Detect which cell encompasses the target text, then output its [X, Y] center coordinate. 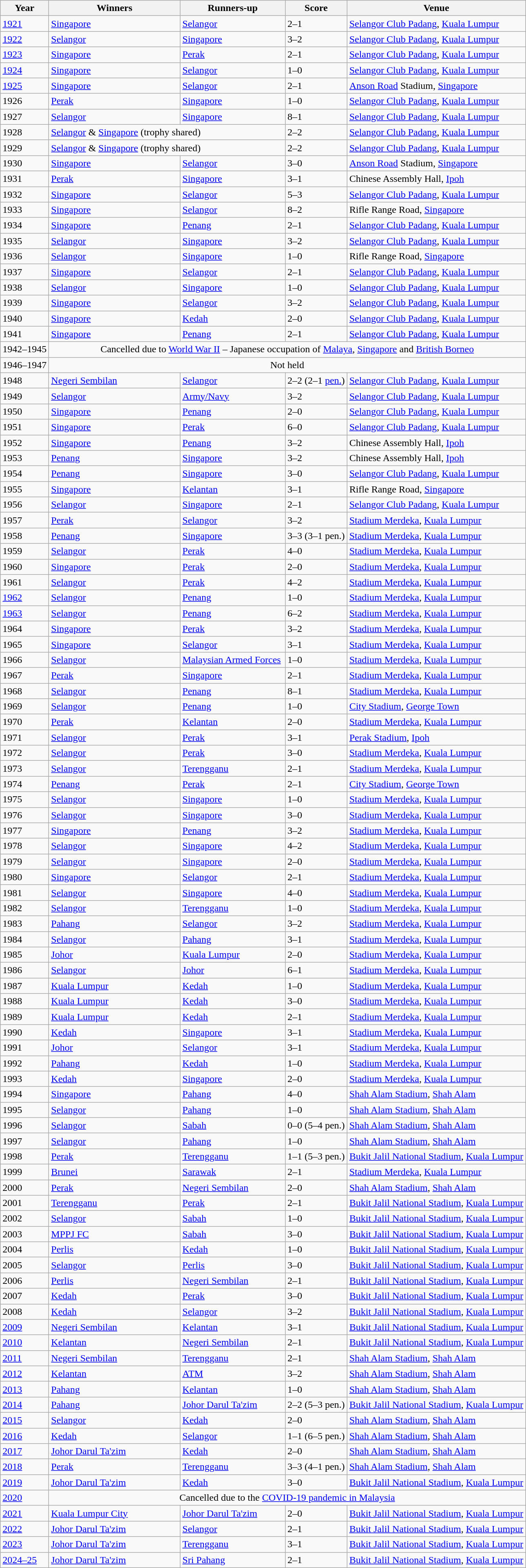
1979 [24, 861]
1940 [24, 318]
Year [24, 8]
1956 [24, 505]
1983 [24, 923]
2000 [24, 1188]
2011 [24, 1358]
1931 [24, 179]
8–2 [316, 210]
1984 [24, 939]
6–1 [316, 970]
2023 [24, 1544]
1951 [24, 427]
1–1 (6–5 pen.) [316, 1435]
Sri Pahang [233, 1560]
1996 [24, 1125]
1–1 (5–3 pen.) [316, 1156]
1953 [24, 458]
1990 [24, 1032]
1980 [24, 877]
1994 [24, 1094]
1942–1945 [24, 349]
Score [316, 8]
2016 [24, 1435]
1991 [24, 1048]
Venue [436, 8]
1988 [24, 1001]
1968 [24, 691]
1929 [24, 148]
1928 [24, 132]
Winners [115, 8]
6–2 [316, 613]
1949 [24, 396]
1959 [24, 551]
1995 [24, 1110]
3–3 (3–1 pen.) [316, 536]
1966 [24, 660]
1954 [24, 474]
2003 [24, 1234]
2008 [24, 1312]
2012 [24, 1374]
Malaysian Armed Forces [233, 660]
1948 [24, 380]
1957 [24, 520]
1934 [24, 225]
1927 [24, 117]
1975 [24, 799]
1987 [24, 986]
MPPJ FC [115, 1234]
1962 [24, 598]
1937 [24, 272]
1926 [24, 101]
1961 [24, 582]
2024–25 [24, 1560]
0–0 (5–4 pen.) [316, 1125]
2013 [24, 1389]
1998 [24, 1156]
Sarawak [233, 1172]
1981 [24, 892]
2017 [24, 1451]
1985 [24, 955]
2004 [24, 1250]
6–0 [316, 427]
Army/Navy [233, 396]
2007 [24, 1296]
2001 [24, 1203]
5–3 [316, 194]
1925 [24, 86]
2019 [24, 1482]
Brunei [115, 1172]
1922 [24, 39]
3–3 (4–1 pen.) [316, 1467]
2–2 (5–3 pen.) [316, 1405]
1982 [24, 908]
1941 [24, 334]
Cancelled due to the COVID-19 pandemic in Malaysia [287, 1498]
1999 [24, 1172]
1939 [24, 303]
1971 [24, 738]
2–2 (2–1 pen.) [316, 380]
1977 [24, 830]
2021 [24, 1513]
1936 [24, 256]
Cancelled due to World War II – Japanese occupation of Malaya, Singapore and British Borneo [287, 349]
1950 [24, 411]
1924 [24, 70]
Kuala Lumpur City [115, 1513]
1958 [24, 536]
ATM [233, 1374]
1933 [24, 210]
1921 [24, 24]
1967 [24, 675]
1974 [24, 784]
1986 [24, 970]
1989 [24, 1017]
2009 [24, 1327]
2010 [24, 1343]
2018 [24, 1467]
Not held [287, 365]
1963 [24, 613]
1930 [24, 163]
1923 [24, 55]
1973 [24, 769]
1992 [24, 1063]
2006 [24, 1281]
1993 [24, 1079]
1964 [24, 629]
1997 [24, 1141]
1935 [24, 241]
1960 [24, 567]
1978 [24, 846]
1952 [24, 442]
1972 [24, 753]
Perak Stadium, Ipoh [436, 738]
2020 [24, 1498]
2002 [24, 1219]
1970 [24, 722]
2015 [24, 1420]
2014 [24, 1405]
1955 [24, 489]
1965 [24, 644]
Runners-up [233, 8]
1946–1947 [24, 365]
2022 [24, 1529]
1938 [24, 287]
2005 [24, 1265]
1976 [24, 815]
1969 [24, 707]
1932 [24, 194]
